Return (x, y) of the center of cell containing provided text 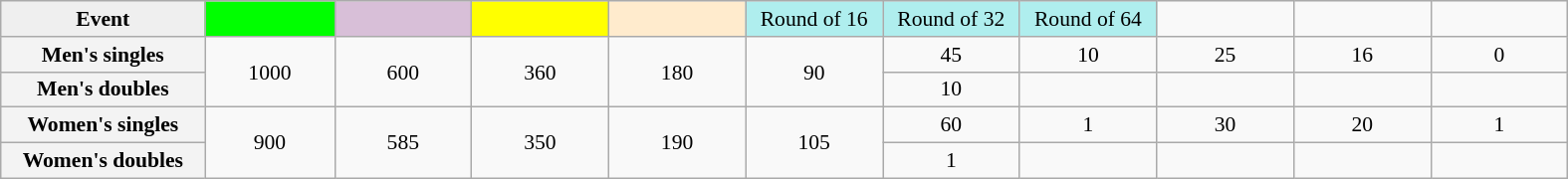
1000 (270, 72)
Women's singles (104, 125)
16 (1362, 55)
585 (403, 143)
25 (1226, 55)
900 (270, 143)
45 (951, 55)
20 (1362, 125)
Round of 64 (1088, 19)
190 (677, 143)
Men's doubles (104, 89)
Men's singles (104, 55)
180 (677, 72)
Women's doubles (104, 161)
Round of 32 (951, 19)
90 (814, 72)
0 (1499, 55)
600 (403, 72)
Round of 16 (814, 19)
350 (541, 143)
60 (951, 125)
Event (104, 19)
360 (541, 72)
30 (1226, 125)
105 (814, 143)
